Capture the cell that displays the provided text and extract its (x, y) central coordinate. 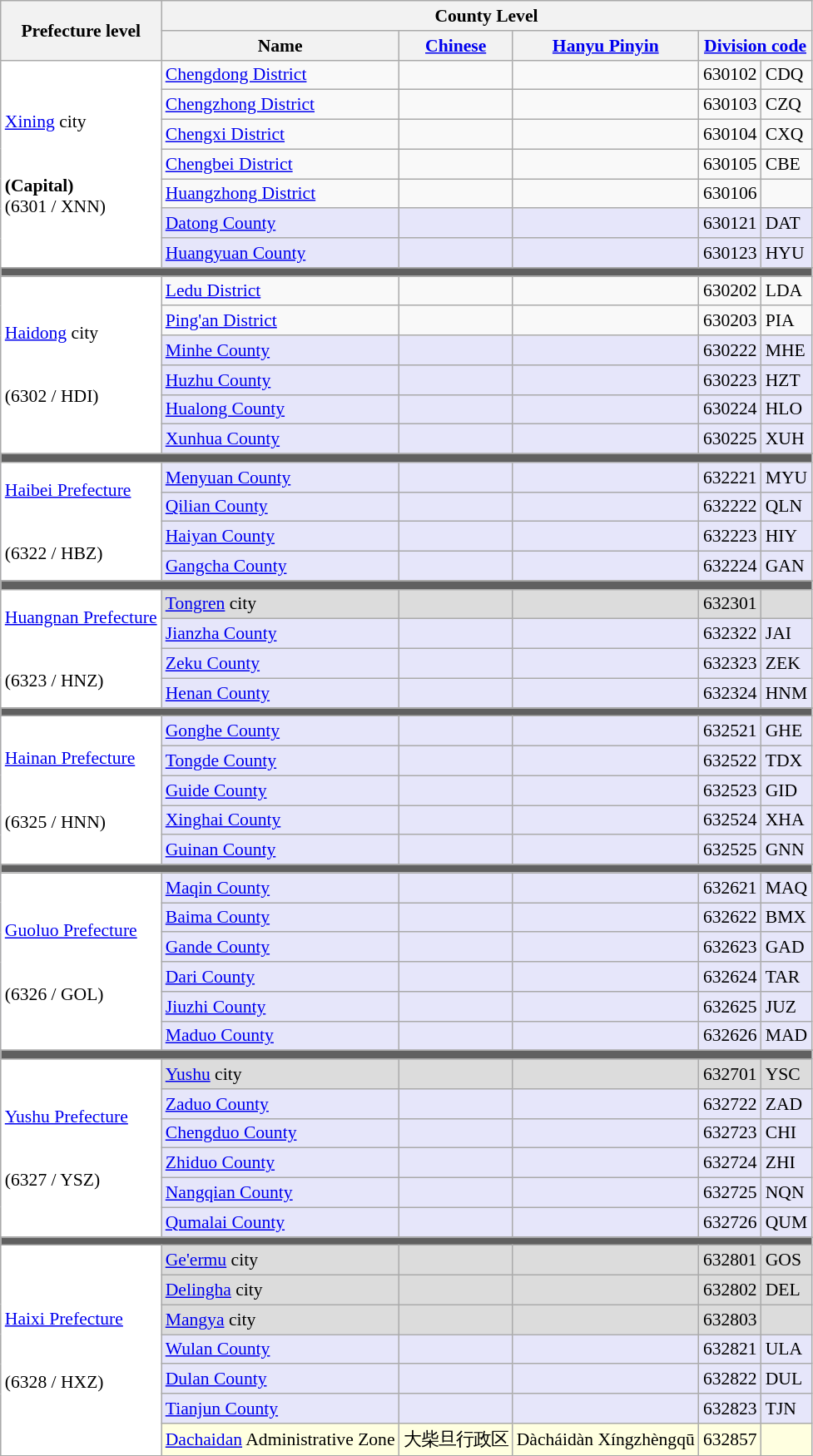
630103 (731, 105)
CZQ (787, 105)
GAN (787, 567)
CHI (787, 1133)
Jiuzhi County (280, 1007)
632523 (731, 790)
CXQ (787, 135)
630121 (731, 224)
632221 (731, 478)
Chengbei District (280, 164)
YSC (787, 1074)
Tongde County (280, 761)
XUH (787, 439)
CBE (787, 164)
Huzhu County (280, 380)
632723 (731, 1133)
XHA (787, 820)
Zaduo County (280, 1104)
Chinese (456, 46)
Maqin County (280, 888)
632522 (731, 761)
632525 (731, 850)
ZHI (787, 1163)
632323 (731, 664)
MYU (787, 478)
ZAD (787, 1104)
632803 (731, 1320)
630105 (731, 164)
QLN (787, 507)
HNM (787, 693)
Haibei Prefecture(6322 / HBZ) (82, 522)
Division code (756, 46)
DEL (787, 1290)
Mangya city (280, 1320)
ZEK (787, 664)
GID (787, 790)
Guoluo Prefecture(6326 / GOL) (82, 962)
Tianjun County (280, 1409)
DUL (787, 1379)
630123 (731, 253)
Huangnan Prefecture(6323 / HNZ) (82, 648)
Gande County (280, 948)
632626 (731, 1036)
Dàcháidàn Xíngzhèngqū (606, 1439)
632724 (731, 1163)
Haidong city(6302 / HDI) (82, 365)
Haiyan County (280, 537)
632725 (731, 1193)
Nangqian County (280, 1193)
630102 (731, 75)
632624 (731, 977)
Ge'ermu city (280, 1260)
NQN (787, 1193)
HZT (787, 380)
Henan County (280, 693)
Chengzhong District (280, 105)
MAQ (787, 888)
LDA (787, 291)
GHE (787, 731)
Chengduo County (280, 1133)
Dulan County (280, 1379)
632621 (731, 888)
QUM (787, 1222)
Xining city (Capital)(6301 / XNN) (82, 163)
630225 (731, 439)
Hanyu Pinyin (606, 46)
GNN (787, 850)
632823 (731, 1409)
Xunhua County (280, 439)
630104 (731, 135)
Maduo County (280, 1036)
Hainan Prefecture(6325 / HNN) (82, 790)
630203 (731, 321)
632701 (731, 1074)
632623 (731, 948)
630222 (731, 350)
Yushu Prefecture(6327 / YSZ) (82, 1148)
Baima County (280, 918)
HLO (787, 409)
HYU (787, 253)
Menyuan County (280, 478)
Ledu District (280, 291)
HIY (787, 537)
630106 (731, 194)
MAD (787, 1036)
632822 (731, 1379)
Tongren city (280, 604)
632801 (731, 1260)
Jianzha County (280, 634)
TAR (787, 977)
632324 (731, 693)
Qumalai County (280, 1222)
Datong County (280, 224)
County Level (487, 16)
Delingha city (280, 1290)
632857 (731, 1439)
632301 (731, 604)
Gonghe County (280, 731)
632802 (731, 1290)
632521 (731, 731)
GOS (787, 1260)
632625 (731, 1007)
632524 (731, 820)
Qilian County (280, 507)
632222 (731, 507)
Prefecture level (82, 30)
Huangzhong District (280, 194)
Dari County (280, 977)
632622 (731, 918)
Xinghai County (280, 820)
PIA (787, 321)
Ping'an District (280, 321)
632224 (731, 567)
TDX (787, 761)
632726 (731, 1222)
Guinan County (280, 850)
Zeku County (280, 664)
TJN (787, 1409)
GAD (787, 948)
632722 (731, 1104)
Zhiduo County (280, 1163)
JUZ (787, 1007)
Haixi Prefecture(6328 / HXZ) (82, 1350)
632821 (731, 1350)
Guide County (280, 790)
Chengdong District (280, 75)
JAI (787, 634)
Chengxi District (280, 135)
ULA (787, 1350)
Wulan County (280, 1350)
630223 (731, 380)
Dachaidan Administrative Zone (280, 1439)
Minhe County (280, 350)
630224 (731, 409)
CDQ (787, 75)
MHE (787, 350)
632322 (731, 634)
BMX (787, 918)
DAT (787, 224)
632223 (731, 537)
Hualong County (280, 409)
大柴旦行政区 (456, 1439)
Yushu city (280, 1074)
630202 (731, 291)
Gangcha County (280, 567)
Huangyuan County (280, 253)
Name (280, 46)
